Output the (X, Y) coordinate of the center of the cell containing the given text.  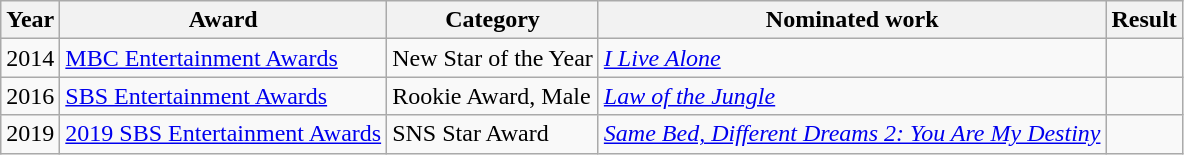
Category (493, 20)
Nominated work (852, 20)
SNS Star Award (493, 134)
New Star of the Year (493, 58)
Award (224, 20)
2019 SBS Entertainment Awards (224, 134)
2014 (30, 58)
Rookie Award, Male (493, 96)
SBS Entertainment Awards (224, 96)
2016 (30, 96)
Year (30, 20)
Same Bed, Different Dreams 2: You Are My Destiny (852, 134)
MBC Entertainment Awards (224, 58)
Law of the Jungle (852, 96)
2019 (30, 134)
I Live Alone (852, 58)
Result (1144, 20)
